Determine the [X, Y] coordinate at the center of the cell enclosing the given text.  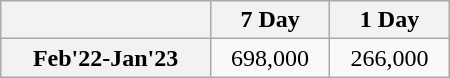
1 Day [390, 20]
Feb'22-Jan'23 [106, 58]
698,000 [270, 58]
7 Day [270, 20]
266,000 [390, 58]
